Find where the given text appears and provide that cell's center as [X, Y] coordinate. 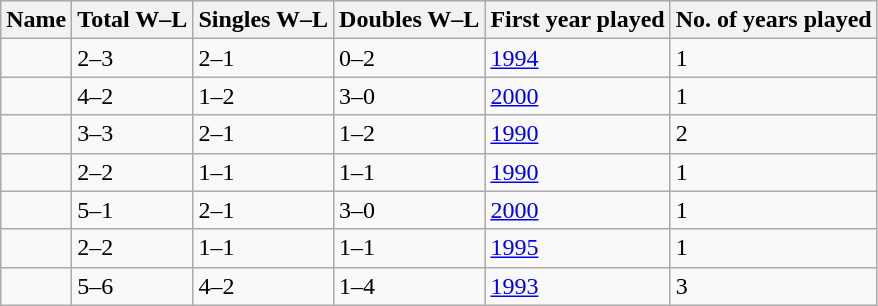
5–6 [132, 286]
3 [774, 286]
First year played [578, 20]
1993 [578, 286]
2–3 [132, 58]
3–3 [132, 134]
Doubles W–L [410, 20]
Singles W–L [264, 20]
1994 [578, 58]
Total W–L [132, 20]
2 [774, 134]
5–1 [132, 210]
0–2 [410, 58]
No. of years played [774, 20]
1995 [578, 248]
Name [36, 20]
1–4 [410, 286]
